Scan for the cell matching the given text and deliver its [x, y] coordinate at center. 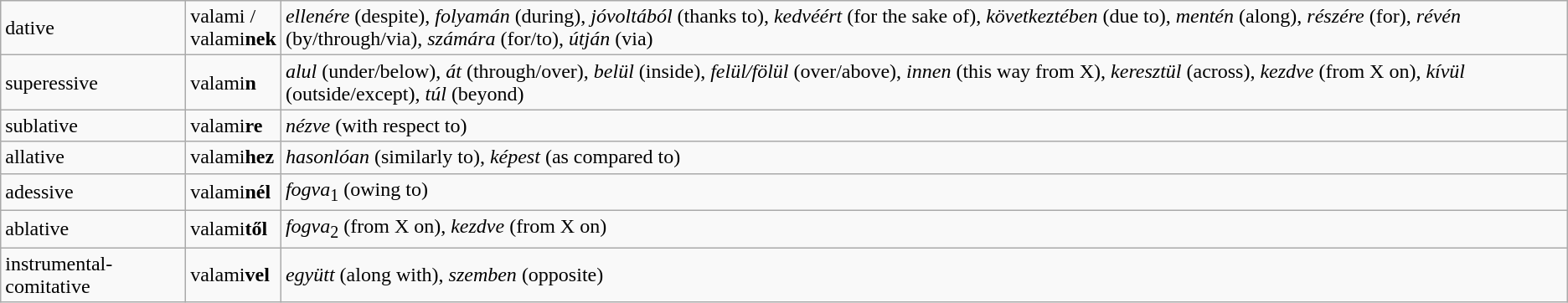
hasonlóan (similarly to), képest (as compared to) [924, 157]
valamivel [234, 275]
instrumental-comitative [94, 275]
valami /valaminek [234, 28]
valamire [234, 126]
fogva1 (owing to) [924, 192]
allative [94, 157]
nézve (with respect to) [924, 126]
valamihez [234, 157]
ablative [94, 229]
superessive [94, 82]
valamin [234, 82]
együtt (along with), szemben (opposite) [924, 275]
valaminél [234, 192]
dative [94, 28]
valamitől [234, 229]
fogva2 (from X on), kezdve (from X on) [924, 229]
sublative [94, 126]
adessive [94, 192]
